Output the (x, y) coordinate of the center of the cell containing the given text.  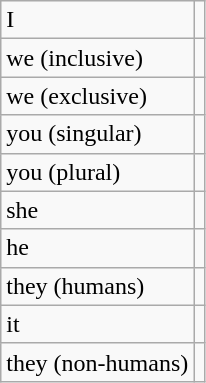
it (98, 324)
they (humans) (98, 286)
you (singular) (98, 134)
we (exclusive) (98, 96)
we (inclusive) (98, 58)
they (non-humans) (98, 362)
she (98, 210)
I (98, 20)
he (98, 248)
you (plural) (98, 172)
